Pinpoint the cell where the given text exists, returning its (x, y) midpoint coordinate. 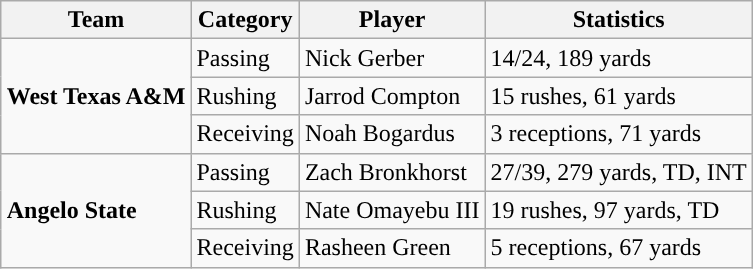
Statistics (618, 20)
5 receptions, 67 yards (618, 248)
15 rushes, 61 yards (618, 96)
Nate Omayebu III (392, 210)
Jarrod Compton (392, 96)
Category (245, 20)
Angelo State (96, 210)
West Texas A&M (96, 96)
3 receptions, 71 yards (618, 134)
14/24, 189 yards (618, 58)
Nick Gerber (392, 58)
27/39, 279 yards, TD, INT (618, 172)
Rasheen Green (392, 248)
Team (96, 20)
Player (392, 20)
Noah Bogardus (392, 134)
Zach Bronkhorst (392, 172)
19 rushes, 97 yards, TD (618, 210)
